For the text-containing cell, return its midpoint in (x, y) coordinate format. 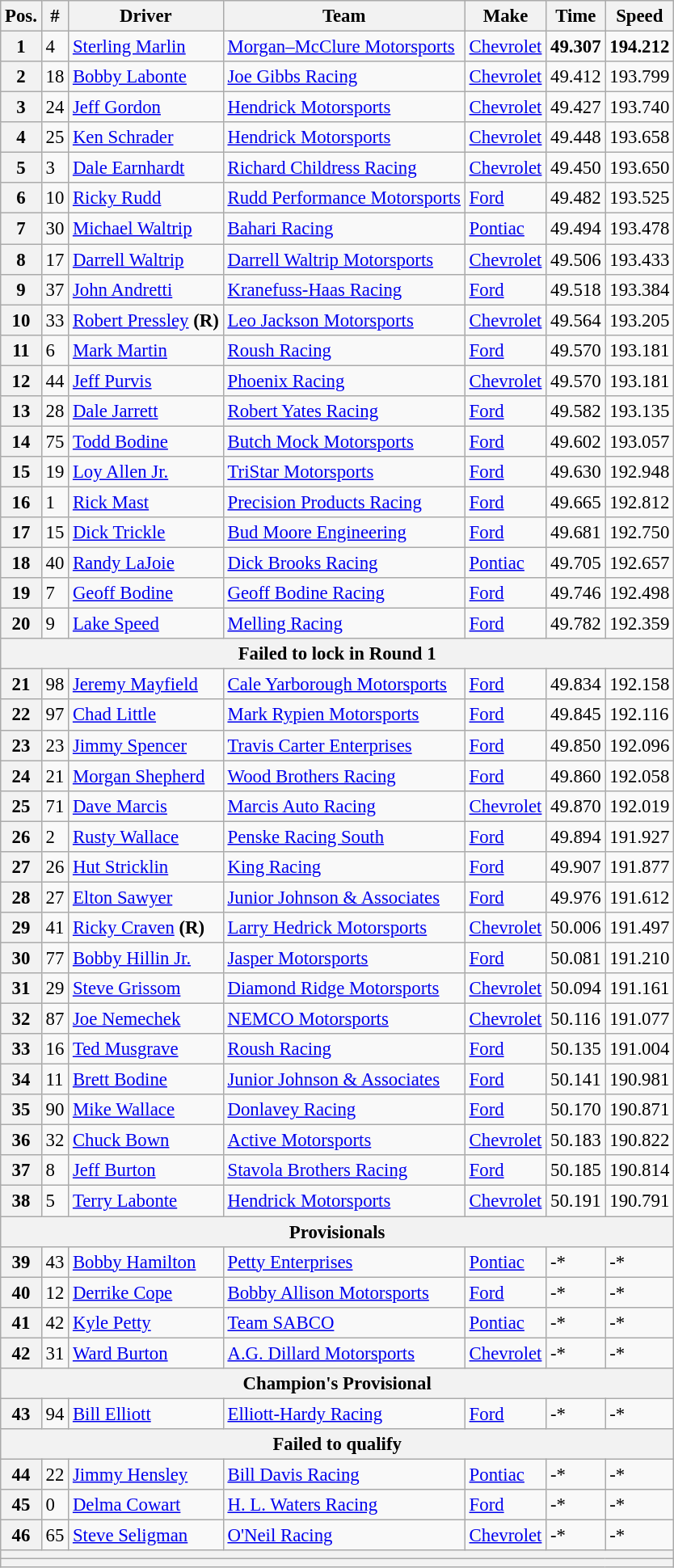
Terry Labonte (146, 1201)
50.116 (575, 1019)
13 (21, 411)
Jeff Burton (146, 1171)
Travis Carter Enterprises (344, 745)
191.927 (640, 837)
39 (21, 1262)
49.307 (575, 47)
49.630 (575, 472)
Mark Rypien Motorsports (344, 715)
Dave Marcis (146, 806)
49.850 (575, 745)
49.860 (575, 776)
50.094 (575, 988)
50.081 (575, 958)
Elton Sawyer (146, 897)
Cale Yarborough Motorsports (344, 685)
Rudd Performance Motorsports (344, 198)
192.359 (640, 624)
Michael Waltrip (146, 229)
49.782 (575, 624)
Bill Davis Racing (344, 1474)
49.494 (575, 229)
98 (55, 685)
Darrell Waltrip (146, 259)
Chuck Bown (146, 1140)
Kranefuss-Haas Racing (344, 289)
Team (344, 16)
Jeff Purvis (146, 381)
192.498 (640, 593)
46 (21, 1536)
Leo Jackson Motorsports (344, 320)
Bahari Racing (344, 229)
191.210 (640, 958)
Robert Yates Racing (344, 411)
Butch Mock Motorsports (344, 441)
Geoff Bodine Racing (344, 593)
Diamond Ridge Motorsports (344, 988)
65 (55, 1536)
Ted Musgrave (146, 1049)
Joe Nemechek (146, 1019)
49.518 (575, 289)
14 (21, 441)
Bobby Hamilton (146, 1262)
50.191 (575, 1201)
49.506 (575, 259)
Bud Moore Engineering (344, 533)
Dick Trickle (146, 533)
Phoenix Racing (344, 381)
Driver (146, 16)
Provisionals (338, 1232)
49.448 (575, 137)
190.981 (640, 1080)
Ricky Craven (R) (146, 928)
50.185 (575, 1171)
191.077 (640, 1019)
TriStar Motorsports (344, 472)
192.750 (640, 533)
49.412 (575, 77)
Robert Pressley (R) (146, 320)
Todd Bodine (146, 441)
Failed to qualify (338, 1444)
Team SABCO (344, 1322)
Precision Products Racing (344, 502)
94 (55, 1414)
Joe Gibbs Racing (344, 77)
193.478 (640, 229)
97 (55, 715)
Darrell Waltrip Motorsports (344, 259)
49.746 (575, 593)
Lake Speed (146, 624)
90 (55, 1110)
193.650 (640, 168)
191.161 (640, 988)
190.822 (640, 1140)
193.433 (640, 259)
49.705 (575, 563)
Speed (640, 16)
Hut Stricklin (146, 867)
192.948 (640, 472)
191.612 (640, 897)
Champion's Provisional (338, 1384)
45 (21, 1505)
Dick Brooks Racing (344, 563)
50.141 (575, 1080)
Jeff Gordon (146, 107)
193.205 (640, 320)
35 (21, 1110)
192.657 (640, 563)
49.602 (575, 441)
49.907 (575, 867)
Morgan Shepherd (146, 776)
49.976 (575, 897)
Larry Hedrick Motorsports (344, 928)
Dale Jarrett (146, 411)
Bobby Labonte (146, 77)
34 (21, 1080)
50.006 (575, 928)
192.096 (640, 745)
Make (505, 16)
50.183 (575, 1140)
Steve Seligman (146, 1536)
Ricky Rudd (146, 198)
193.057 (640, 441)
Marcis Auto Racing (344, 806)
49.681 (575, 533)
Jimmy Hensley (146, 1474)
Morgan–McClure Motorsports (344, 47)
194.212 (640, 47)
77 (55, 958)
Mark Martin (146, 350)
Petty Enterprises (344, 1262)
49.564 (575, 320)
Randy LaJoie (146, 563)
38 (21, 1201)
Brett Bodine (146, 1080)
49.870 (575, 806)
Bobby Allison Motorsports (344, 1292)
Rusty Wallace (146, 837)
Time (575, 16)
49.845 (575, 715)
49.482 (575, 198)
49.834 (575, 685)
Elliott-Hardy Racing (344, 1414)
Penske Racing South (344, 837)
75 (55, 441)
Jasper Motorsports (344, 958)
Chad Little (146, 715)
49.450 (575, 168)
Mike Wallace (146, 1110)
H. L. Waters Racing (344, 1505)
Bill Elliott (146, 1414)
Donlavey Racing (344, 1110)
Jimmy Spencer (146, 745)
Melling Racing (344, 624)
192.019 (640, 806)
20 (21, 624)
Geoff Bodine (146, 593)
# (55, 16)
49.894 (575, 837)
Rick Mast (146, 502)
50.135 (575, 1049)
193.525 (640, 198)
NEMCO Motorsports (344, 1019)
John Andretti (146, 289)
Ken Schrader (146, 137)
Dale Earnhardt (146, 168)
191.497 (640, 928)
190.814 (640, 1171)
191.877 (640, 867)
193.740 (640, 107)
0 (55, 1505)
Stavola Brothers Racing (344, 1171)
192.158 (640, 685)
49.665 (575, 502)
50.170 (575, 1110)
Richard Childress Racing (344, 168)
O'Neil Racing (344, 1536)
Jeremy Mayfield (146, 685)
193.135 (640, 411)
Failed to lock in Round 1 (338, 654)
Pos. (21, 16)
49.427 (575, 107)
192.116 (640, 715)
71 (55, 806)
Loy Allen Jr. (146, 472)
Sterling Marlin (146, 47)
49.582 (575, 411)
190.791 (640, 1201)
Kyle Petty (146, 1322)
193.384 (640, 289)
192.058 (640, 776)
Steve Grissom (146, 988)
Delma Cowart (146, 1505)
Bobby Hillin Jr. (146, 958)
193.658 (640, 137)
87 (55, 1019)
A.G. Dillard Motorsports (344, 1353)
Wood Brothers Racing (344, 776)
King Racing (344, 867)
191.004 (640, 1049)
36 (21, 1140)
Active Motorsports (344, 1140)
Ward Burton (146, 1353)
Derrike Cope (146, 1292)
193.799 (640, 77)
192.812 (640, 502)
190.871 (640, 1110)
